Provide the (x, y) coordinate of the cell's center where the given text is located.  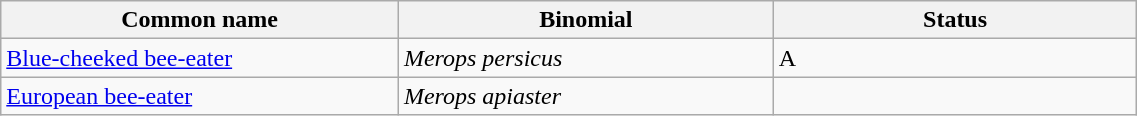
Status (955, 20)
A (955, 58)
Merops apiaster (586, 96)
European bee-eater (200, 96)
Merops persicus (586, 58)
Common name (200, 20)
Blue-cheeked bee-eater (200, 58)
Binomial (586, 20)
